Find where the given text appears and provide that cell's center as (X, Y) coordinate. 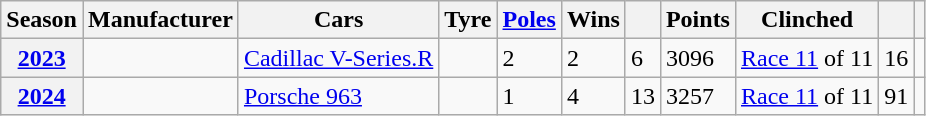
Season (42, 20)
3257 (698, 96)
2024 (42, 96)
Cadillac V-Series.R (338, 58)
Manufacturer (160, 20)
Porsche 963 (338, 96)
Points (698, 20)
3096 (698, 58)
Tyre (468, 20)
Wins (593, 20)
2023 (42, 58)
Poles (529, 20)
13 (642, 96)
1 (529, 96)
Cars (338, 20)
6 (642, 58)
4 (593, 96)
16 (896, 58)
Clinched (806, 20)
91 (896, 96)
